Return the [X, Y] coordinate for the center point of the cell that contains the specified text.  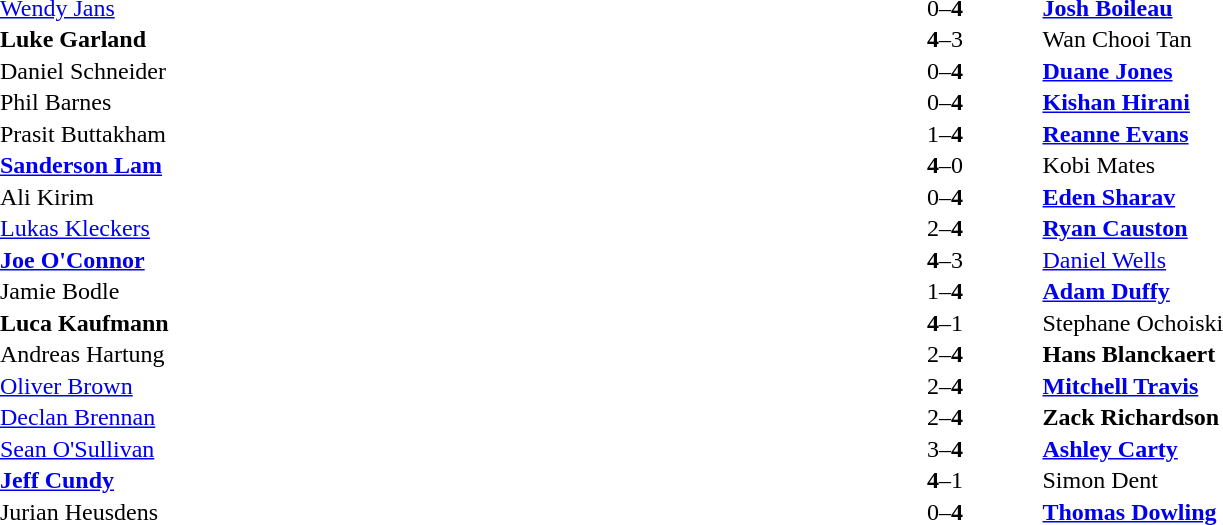
4–0 [944, 165]
3–4 [944, 449]
